Output the (x, y) coordinate of the center of the cell containing the given text.  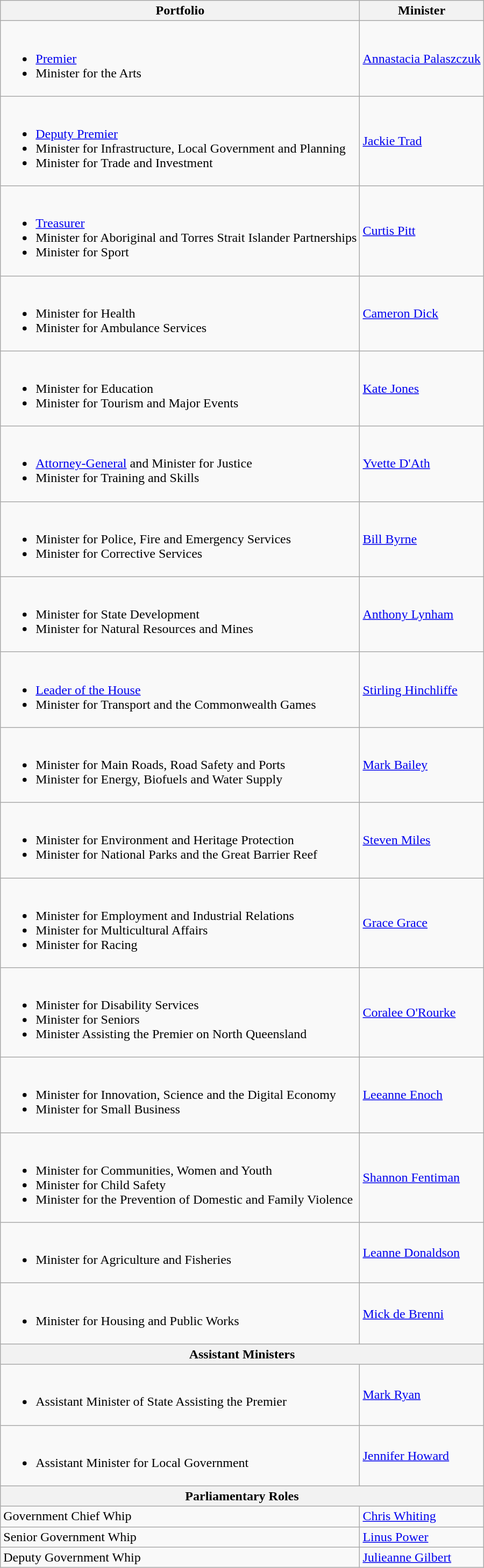
Annastacia Palaszczuk (422, 59)
Senior Government Whip (180, 1537)
Minister for Environment and Heritage ProtectionMinister for National Parks and the Great Barrier Reef (180, 840)
Minister (422, 11)
Government Chief Whip (180, 1516)
Minister for Disability ServicesMinister for SeniorsMinister Assisting the Premier on North Queensland (180, 1012)
Parliamentary Roles (242, 1496)
Minister for HealthMinister for Ambulance Services (180, 313)
Jackie Trad (422, 141)
Cameron Dick (422, 313)
Mark Ryan (422, 1395)
Minister for Main Roads, Road Safety and PortsMinister for Energy, Biofuels and Water Supply (180, 765)
Julieanne Gilbert (422, 1557)
TreasurerMinister for Aboriginal and Torres Strait Islander PartnershipsMinister for Sport (180, 231)
Deputy Government Whip (180, 1557)
Anthony Lynham (422, 614)
Minister for Housing and Public Works (180, 1313)
Linus Power (422, 1537)
Minister for Police, Fire and Emergency ServicesMinister for Corrective Services (180, 539)
Attorney-General and Minister for JusticeMinister for Training and Skills (180, 464)
Assistant Minister of State Assisting the Premier (180, 1395)
Minister for Agriculture and Fisheries (180, 1253)
Portfolio (180, 11)
Mark Bailey (422, 765)
Kate Jones (422, 389)
Coralee O'Rourke (422, 1012)
Assistant Minister for Local Government (180, 1455)
Deputy PremierMinister for Infrastructure, Local Government and PlanningMinister for Trade and Investment (180, 141)
Stirling Hinchliffe (422, 689)
Minister for Communities, Women and YouthMinister for Child SafetyMinister for the Prevention of Domestic and Family Violence (180, 1178)
Minister for EducationMinister for Tourism and Major Events (180, 389)
PremierMinister for the Arts (180, 59)
Yvette D'Ath (422, 464)
Minister for Employment and Industrial RelationsMinister for Multicultural AffairsMinister for Racing (180, 923)
Minister for State DevelopmentMinister for Natural Resources and Mines (180, 614)
Leader of the HouseMinister for Transport and the Commonwealth Games (180, 689)
Grace Grace (422, 923)
Assistant Ministers (242, 1354)
Chris Whiting (422, 1516)
Shannon Fentiman (422, 1178)
Mick de Brenni (422, 1313)
Minister for Innovation, Science and the Digital EconomyMinister for Small Business (180, 1095)
Leeanne Enoch (422, 1095)
Jennifer Howard (422, 1455)
Curtis Pitt (422, 231)
Leanne Donaldson (422, 1253)
Bill Byrne (422, 539)
Steven Miles (422, 840)
